Pinpoint the cell where the given text exists, returning its [X, Y] midpoint coordinate. 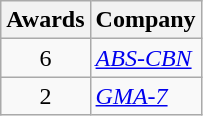
2 [46, 96]
GMA-7 [146, 96]
Awards [46, 20]
ABS-CBN [146, 58]
6 [46, 58]
Company [146, 20]
